Find where the given text appears and provide that cell's center as (x, y) coordinate. 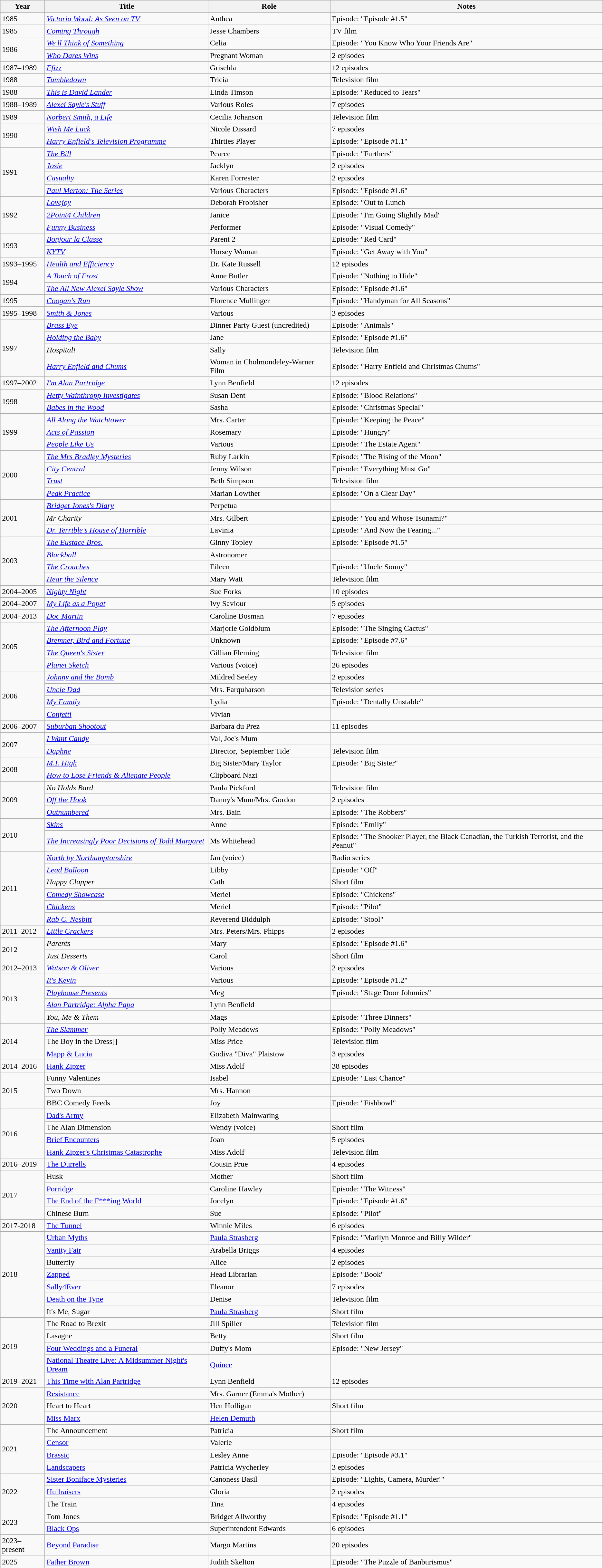
Helen Demuth (269, 1418)
26 episodes (466, 665)
Mrs. Peters/Mrs. Phipps (269, 931)
Husk (126, 1177)
The Bill (126, 154)
Valerie (269, 1443)
We'll Think of Something (126, 43)
Paul Merton: The Series (126, 190)
Episode: "Reduced to Tears" (466, 92)
Nighty Night (126, 592)
Smith & Jones (126, 313)
Victoria Wood: As Seen on TV (126, 19)
Television series (466, 689)
Lydia (269, 702)
1995–1998 (23, 313)
Cecilia Johanson (269, 117)
Mapp & Lucia (126, 1054)
2008 (23, 769)
Dr. Kate Russell (269, 264)
Brass Eye (126, 325)
2005 (23, 647)
Josie (126, 166)
Janice (269, 215)
Astronomer (269, 554)
Mr Charity (126, 518)
People Like Us (126, 444)
Patricia (269, 1430)
2004–2005 (23, 592)
Eleanor (269, 1287)
1986 (23, 49)
Hank Zipzer's Christmas Catastrophe (126, 1152)
The Slammer (126, 1029)
2016 (23, 1133)
Suburban Shootout (126, 726)
Radio series (466, 858)
Ffizz (126, 68)
Trust (126, 481)
Judith Skelton (269, 1562)
Florence Mullinger (269, 301)
Episode: "Animals" (466, 325)
No Holds Bard (126, 788)
Alexei Sayle's Stuff (126, 104)
Tom Jones (126, 1516)
Carol (269, 956)
Duffy's Mom (269, 1348)
Father Brown (126, 1562)
Episode: "The Rising of the Moon" (466, 457)
Quince (269, 1365)
Resistance (126, 1394)
Episode: "Lights, Camera, Murder!" (466, 1479)
Butterfly (126, 1262)
1992 (23, 215)
Bonjour la Classe (126, 239)
2006–2007 (23, 726)
Episode: "Episode #7.6" (466, 640)
Episode: "Dentally Unstable" (466, 702)
Episode: "Out to Lunch (466, 203)
Zapped (126, 1275)
1994 (23, 282)
Unknown (269, 640)
North by Northamptonshire (126, 858)
Episode: "Emily" (466, 824)
Episode: "I'm Going Slightly Mad" (466, 215)
Episode: "Book" (466, 1275)
Clipboard Nazi (269, 775)
The Queen's Sister (126, 653)
2023 (23, 1522)
Mrs. Garner (Emma's Mother) (269, 1394)
Comedy Showcase (126, 894)
Episode: "Stage Door Johnnies" (466, 993)
1991 (23, 172)
1993–1995 (23, 264)
Lead Balloon (126, 870)
BBC Comedy Feeds (126, 1103)
Ginny Topley (269, 542)
Episode: "Last Chance" (466, 1078)
Episode: "The Puzzle of Banburismus" (466, 1562)
Sister Boniface Mysteries (126, 1479)
Tumbledown (126, 80)
Alan Partridge: Alpha Papa (126, 1005)
2021 (23, 1449)
The Eustace Bros. (126, 542)
I Want Candy (126, 738)
Pearce (269, 154)
Godiva "Diva" Plaistow (269, 1054)
My Life as a Popat (126, 604)
Caroline Bosman (269, 616)
Arabella Briggs (269, 1250)
2017-2018 (23, 1226)
Performer (269, 227)
38 episodes (466, 1066)
Parents (126, 943)
Rab C. Nesbitt (126, 919)
Role (269, 6)
Chinese Burn (126, 1213)
Funny Business (126, 227)
Landscapers (126, 1467)
Episode: "Episode #3.1" (466, 1455)
Episode: "Marilyn Monroe and Billy Wilder" (466, 1238)
Miss Marx (126, 1418)
Superintendent Edwards (269, 1528)
2004–2007 (23, 604)
Joan (269, 1140)
Episode: "Stool" (466, 919)
2022 (23, 1492)
Eileen (269, 567)
Pregnant Woman (269, 55)
Canoness Basil (269, 1479)
Sue Forks (269, 592)
Susan Dent (269, 395)
2025 (23, 1562)
Episode: "And Now the Fearing..." (466, 530)
The Boy in the Dress]] (126, 1042)
1998 (23, 401)
The Mrs Bradley Mysteries (126, 457)
Black Ops (126, 1528)
Two Down (126, 1091)
You, Me & Them (126, 1017)
Patricia Wycherley (269, 1467)
Mrs. Gilbert (269, 518)
Jacklyn (269, 166)
Who Dares Wins (126, 55)
Coogan's Run (126, 301)
Mildred Seeley (269, 677)
Cath (269, 882)
Uncle Dad (126, 689)
Urban Myths (126, 1238)
Rosemary (269, 432)
Hullraisers (126, 1492)
My Family (126, 702)
Mags (269, 1017)
TV film (466, 31)
Health and Efficiency (126, 264)
The Tunnel (126, 1226)
Bremner, Bird and Fortune (126, 640)
Acts of Passion (126, 432)
Jocelyn (269, 1201)
Brief Encounters (126, 1140)
Various Roles (269, 104)
Episode: "The Witness" (466, 1189)
Funny Valentines (126, 1078)
2Point4 Children (126, 215)
Episode: "Uncle Sonny" (466, 567)
Harry Enfield's Television Programme (126, 141)
Meg (269, 993)
1995 (23, 301)
2001 (23, 518)
How to Lose Friends & Alienate People (126, 775)
Woman in Cholmondeley-Warner Film (269, 367)
20 episodes (466, 1545)
1987–1989 (23, 68)
The All New Alexei Sayle Show (126, 288)
Val, Joe's Mum (269, 738)
Hear the Silence (126, 579)
Vanity Fair (126, 1250)
Episode: "Fishbowl" (466, 1103)
Mrs. Carter (269, 420)
Libby (269, 870)
M.I. High (126, 763)
Deborah Frobisher (269, 203)
Ivy Saviour (269, 604)
Marian Lowther (269, 493)
Isabel (269, 1078)
Lasagne (126, 1336)
Mary Watt (269, 579)
Head Librarian (269, 1275)
Daphne (126, 751)
1999 (23, 432)
It's Kevin (126, 980)
National Theatre Live: A Midsummer Night's Dream (126, 1365)
Dinner Party Guest (uncredited) (269, 325)
The Alan Dimension (126, 1127)
Episode: "On a Clear Day" (466, 493)
Anne Butler (269, 276)
Dr. Terrible's House of Horrible (126, 530)
Coming Through (126, 31)
Censor (126, 1443)
2018 (23, 1275)
Jill Spiller (269, 1323)
Episode: "New Jersey" (466, 1348)
Jan (voice) (269, 858)
Bridget Allworthy (269, 1516)
Episode: "Big Sister" (466, 763)
It's Me, Sugar (126, 1311)
Nicole Dissard (269, 129)
KYTV (126, 252)
Reverend Biddulph (269, 919)
Episode: "The Estate Agent" (466, 444)
2012 (23, 949)
Mrs. Farquharson (269, 689)
Lavinia (269, 530)
2023–present (23, 1545)
1997 (23, 348)
11 episodes (466, 726)
Outnumbered (126, 812)
Harry Enfield and Chums (126, 367)
Thirties Player (269, 141)
Episode: "Keeping the Peace" (466, 420)
Sasha (269, 408)
Ms Whitehead (269, 841)
2011 (23, 888)
Vivian (269, 714)
2000 (23, 475)
Just Desserts (126, 956)
Episode: "Christmas Special" (466, 408)
Episode: "Polly Meadows" (466, 1029)
Episode: "Red Card" (466, 239)
Notes (466, 6)
Episode: "Three Dinners" (466, 1017)
This Time with Alan Partridge (126, 1381)
Confetti (126, 714)
Babes in the Wood (126, 408)
Mrs. Bain (269, 812)
Sally4Ever (126, 1287)
Episode: "Get Away with You" (466, 252)
2010 (23, 835)
Brassic (126, 1455)
Barbara du Prez (269, 726)
The End of the F***ing World (126, 1201)
Ruby Larkin (269, 457)
2016–2019 (23, 1164)
Gillian Fleming (269, 653)
Tricia (269, 80)
Karen Forrester (269, 178)
Casualty (126, 178)
2009 (23, 800)
1993 (23, 245)
Lovejoy (126, 203)
Doc Martin (126, 616)
Off the Hook (126, 800)
2004–2013 (23, 616)
Year (23, 6)
Death on the Tyne (126, 1299)
Gloria (269, 1492)
Sally (269, 350)
All Along the Watchtower (126, 420)
Lesley Anne (269, 1455)
Happy Clapper (126, 882)
Horsey Woman (269, 252)
Hetty Wainthropp Investigates (126, 395)
2015 (23, 1091)
Joy (269, 1103)
1988–1989 (23, 104)
2014 (23, 1042)
2012–2013 (23, 968)
Johnny and the Bomb (126, 677)
Parent 2 (269, 239)
Episode: "The Snooker Player, the Black Canadian, the Turkish Terrorist, and the Peanut" (466, 841)
Episode: "Nothing to Hide" (466, 276)
2013 (23, 999)
Playhouse Presents (126, 993)
Porridge (126, 1189)
Miss Price (269, 1042)
2020 (23, 1406)
The Announcement (126, 1430)
Episode: "You Know Who Your Friends Are" (466, 43)
Sue (269, 1213)
Danny's Mum/Mrs. Gordon (269, 800)
Norbert Smith, a Life (126, 117)
Episode: "Episode #1.2" (466, 980)
Holding the Baby (126, 337)
Alice (269, 1262)
Beth Simpson (269, 481)
Anthea (269, 19)
Margo Martins (269, 1545)
Various (voice) (269, 665)
Perpetua (269, 505)
Wish Me Luck (126, 129)
The Increasingly Poor Decisions of Todd Margaret (126, 841)
A Touch of Frost (126, 276)
1989 (23, 117)
2019 (23, 1346)
Celia (269, 43)
2003 (23, 561)
Director, 'September Tide' (269, 751)
Tina (269, 1504)
2007 (23, 745)
The Train (126, 1504)
Episode: "Everything Must Go" (466, 469)
Anne (269, 824)
1990 (23, 135)
Jane (269, 337)
The Road to Brexit (126, 1323)
Big Sister/Mary Taylor (269, 763)
Watson & Oliver (126, 968)
Episode: "The Robbers" (466, 812)
2019–2021 (23, 1381)
Mary (269, 943)
Wendy (voice) (269, 1127)
Episode: "Hungry" (466, 432)
Paula Pickford (269, 788)
Skins (126, 824)
Episode: "You and Whose Tsunami?" (466, 518)
Jesse Chambers (269, 31)
2017 (23, 1195)
Episode: "Harry Enfield and Christmas Chums" (466, 367)
Hospital! (126, 350)
I'm Alan Partridge (126, 383)
Mother (269, 1177)
2011–2012 (23, 931)
Hen Holligan (269, 1406)
Peak Practice (126, 493)
Episode: "Furthers" (466, 154)
Episode: "Handyman for All Seasons" (466, 301)
Four Weddings and a Funeral (126, 1348)
The Afternoon Play (126, 628)
Linda Timson (269, 92)
Title (126, 6)
2006 (23, 696)
Blackball (126, 554)
1997–2002 (23, 383)
Denise (269, 1299)
Cousin Prue (269, 1164)
Dad's Army (126, 1115)
Heart to Heart (126, 1406)
Chickens (126, 907)
Mrs. Hannon (269, 1091)
Little Crackers (126, 931)
Winnie Miles (269, 1226)
Hank Zipzer (126, 1066)
Marjorie Goldblum (269, 628)
Planet Sketch (126, 665)
2014–2016 (23, 1066)
Beyond Paradise (126, 1545)
The Crouches (126, 567)
10 episodes (466, 592)
Episode: "Blood Relations" (466, 395)
Episode: "Off" (466, 870)
Polly Meadows (269, 1029)
Jenny Wilson (269, 469)
Elizabeth Mainwaring (269, 1115)
City Central (126, 469)
Griselda (269, 68)
The Durrells (126, 1164)
Episode: "Chickens" (466, 894)
Episode: "Visual Comedy" (466, 227)
Episode: "The Singing Cactus" (466, 628)
Bridget Jones's Diary (126, 505)
Betty (269, 1336)
This is David Lander (126, 92)
Caroline Hawley (269, 1189)
